Locate the cell with the specified text and output its [x, y] center coordinate. 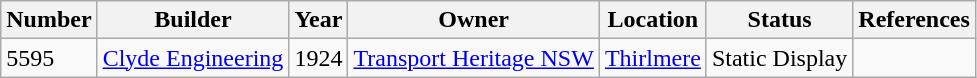
Static Display [779, 58]
Number [49, 20]
References [914, 20]
1924 [318, 58]
Builder [193, 20]
Location [652, 20]
5595 [49, 58]
Status [779, 20]
Year [318, 20]
Thirlmere [652, 58]
Clyde Engineering [193, 58]
Owner [474, 20]
Transport Heritage NSW [474, 58]
